Capture the cell that displays the provided text and extract its [x, y] central coordinate. 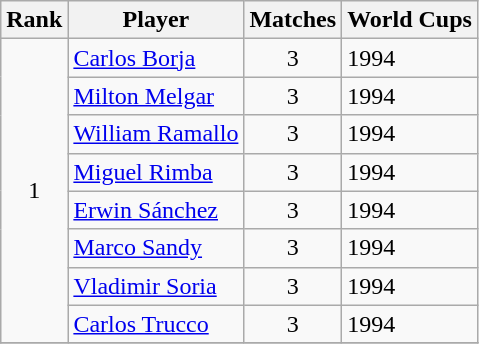
Rank [34, 20]
Vladimir Soria [156, 286]
Erwin Sánchez [156, 210]
Player [156, 20]
World Cups [410, 20]
Marco Sandy [156, 248]
Milton Melgar [156, 96]
Carlos Trucco [156, 324]
Carlos Borja [156, 58]
Miguel Rimba [156, 172]
1 [34, 191]
William Ramallo [156, 134]
Matches [293, 20]
